For the text-containing cell, return its midpoint in [X, Y] coordinate format. 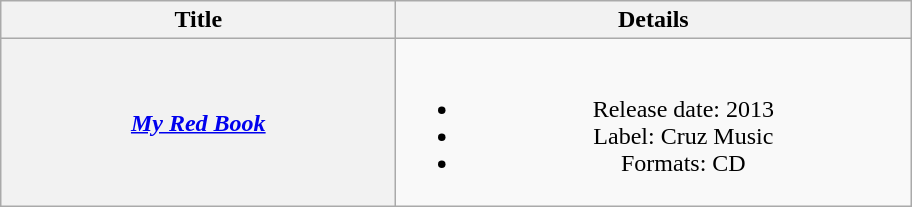
Details [654, 20]
My Red Book [198, 122]
Title [198, 20]
Release date: 2013 Label: Cruz MusicFormats: CD [654, 122]
